Locate the cell with the specified text and output its (x, y) center coordinate. 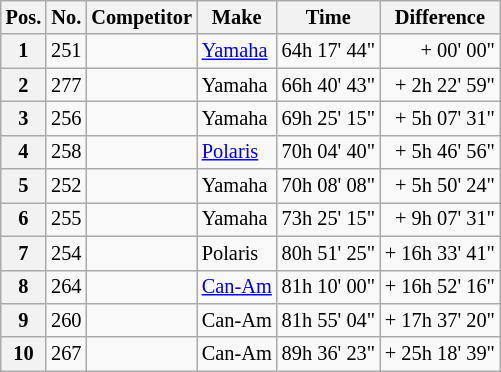
89h 36' 23" (328, 354)
+ 2h 22' 59" (440, 85)
2 (24, 85)
+ 17h 37' 20" (440, 320)
Make (237, 17)
80h 51' 25" (328, 253)
+ 16h 33' 41" (440, 253)
73h 25' 15" (328, 219)
+ 5h 07' 31" (440, 118)
267 (66, 354)
6 (24, 219)
Time (328, 17)
9 (24, 320)
277 (66, 85)
4 (24, 152)
255 (66, 219)
70h 08' 08" (328, 186)
8 (24, 287)
252 (66, 186)
1 (24, 51)
70h 04' 40" (328, 152)
5 (24, 186)
264 (66, 287)
+ 9h 07' 31" (440, 219)
254 (66, 253)
+ 5h 46' 56" (440, 152)
Difference (440, 17)
No. (66, 17)
260 (66, 320)
+ 00' 00" (440, 51)
3 (24, 118)
81h 10' 00" (328, 287)
66h 40' 43" (328, 85)
81h 55' 04" (328, 320)
Competitor (141, 17)
7 (24, 253)
Pos. (24, 17)
69h 25' 15" (328, 118)
+ 5h 50' 24" (440, 186)
64h 17' 44" (328, 51)
+ 25h 18' 39" (440, 354)
251 (66, 51)
256 (66, 118)
+ 16h 52' 16" (440, 287)
10 (24, 354)
258 (66, 152)
